Detect which cell encompasses the target text, then output its [x, y] center coordinate. 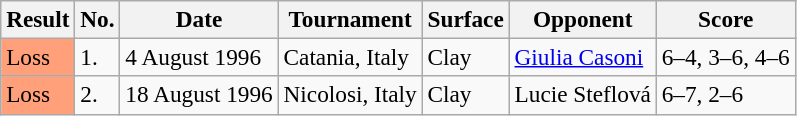
Score [726, 19]
Giulia Casoni [582, 57]
Nicolosi, Italy [350, 95]
Opponent [582, 19]
Date [199, 19]
Result [38, 19]
Catania, Italy [350, 57]
Lucie Steflová [582, 95]
6–4, 3–6, 4–6 [726, 57]
Tournament [350, 19]
2. [98, 95]
No. [98, 19]
6–7, 2–6 [726, 95]
Surface [466, 19]
1. [98, 57]
18 August 1996 [199, 95]
4 August 1996 [199, 57]
